Output the (X, Y) coordinate of the center of the cell containing the given text.  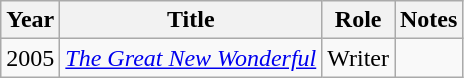
Role (358, 20)
Year (30, 20)
Notes (428, 20)
Writer (358, 58)
2005 (30, 58)
The Great New Wonderful (191, 58)
Title (191, 20)
